Determine the [x, y] coordinate at the center of the cell enclosing the given text.  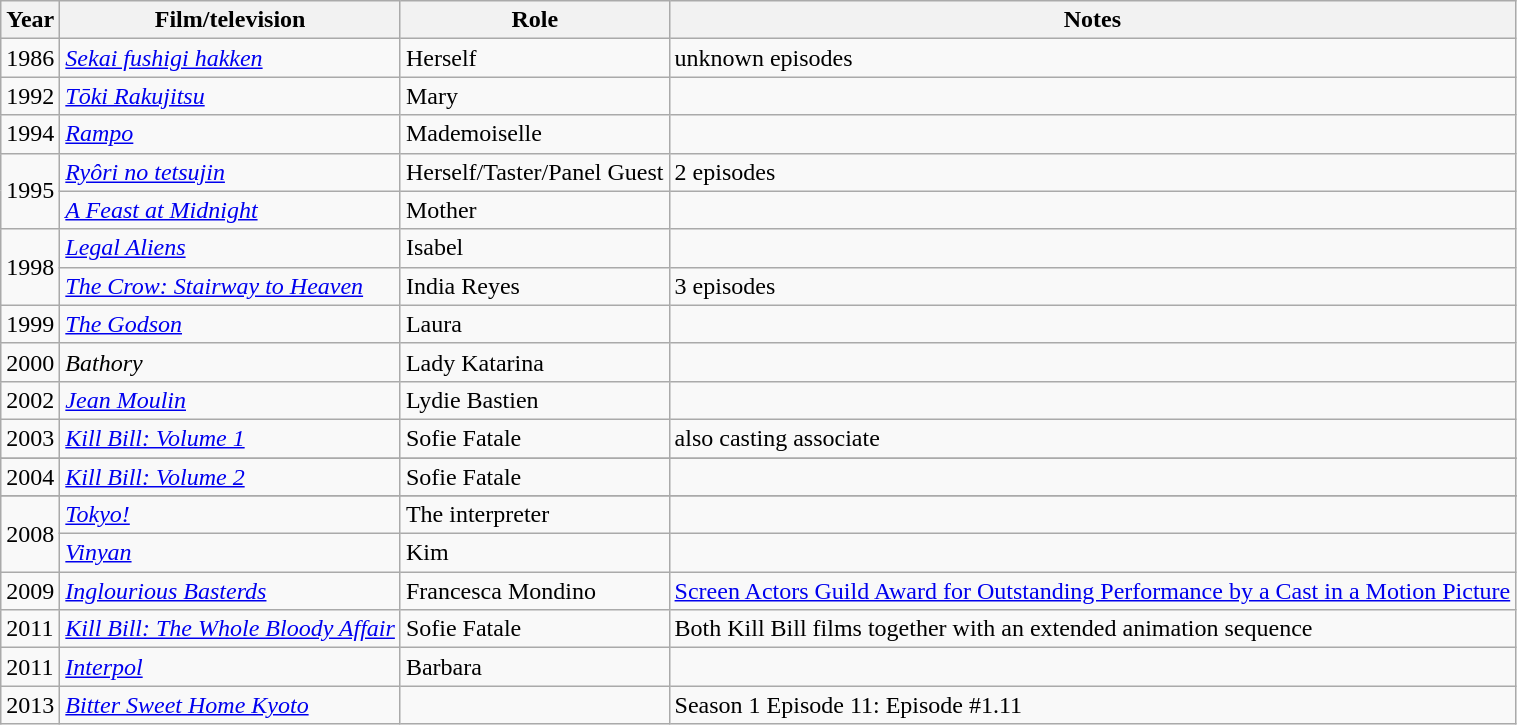
1994 [30, 134]
Mother [534, 210]
Herself/Taster/Panel Guest [534, 172]
The interpreter [534, 515]
Vinyan [230, 553]
The Crow: Stairway to Heaven [230, 286]
unknown episodes [1092, 58]
Barbara [534, 667]
1998 [30, 267]
Herself [534, 58]
Season 1 Episode 11: Episode #1.11 [1092, 705]
A Feast at Midnight [230, 210]
2013 [30, 705]
2009 [30, 591]
Screen Actors Guild Award for Outstanding Performance by a Cast in a Motion Picture [1092, 591]
Kill Bill: Volume 1 [230, 438]
1999 [30, 324]
2 episodes [1092, 172]
Kill Bill: Volume 2 [230, 477]
2003 [30, 438]
Kill Bill: The Whole Bloody Affair [230, 629]
3 episodes [1092, 286]
2000 [30, 362]
Tōki Rakujitsu [230, 96]
The Godson [230, 324]
Tokyo! [230, 515]
Bitter Sweet Home Kyoto [230, 705]
2002 [30, 400]
Inglourious Basterds [230, 591]
also casting associate [1092, 438]
Legal Aliens [230, 248]
Film/television [230, 20]
Francesca Mondino [534, 591]
Jean Moulin [230, 400]
2008 [30, 534]
Both Kill Bill films together with an extended animation sequence [1092, 629]
Bathory [230, 362]
1986 [30, 58]
Year [30, 20]
Lydie Bastien [534, 400]
Lady Katarina [534, 362]
Laura [534, 324]
1995 [30, 191]
India Reyes [534, 286]
Interpol [230, 667]
2004 [30, 477]
Sekai fushigi hakken [230, 58]
Mademoiselle [534, 134]
Isabel [534, 248]
Rampo [230, 134]
Mary [534, 96]
1992 [30, 96]
Role [534, 20]
Kim [534, 553]
Ryôri no tetsujin [230, 172]
Notes [1092, 20]
